Return the (x, y) coordinate for the center point of the cell that contains the specified text.  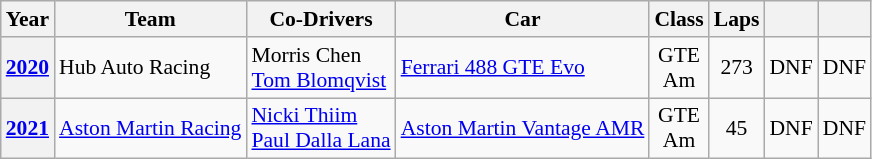
Team (150, 19)
Aston Martin Vantage AMR (523, 128)
Co-Drivers (320, 19)
Car (523, 19)
Aston Martin Racing (150, 128)
Ferrari 488 GTE Evo (523, 68)
45 (737, 128)
Year (28, 19)
Nicki Thiim Paul Dalla Lana (320, 128)
2021 (28, 128)
Hub Auto Racing (150, 68)
Laps (737, 19)
273 (737, 68)
Morris Chen Tom Blomqvist (320, 68)
2020 (28, 68)
Class (678, 19)
